Determine the [X, Y] coordinate at the center of the cell enclosing the given text.  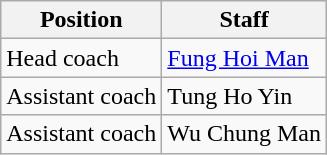
Head coach [82, 58]
Position [82, 20]
Staff [244, 20]
Tung Ho Yin [244, 96]
Fung Hoi Man [244, 58]
Wu Chung Man [244, 134]
